Determine the [x, y] coordinate at the center of the cell enclosing the given text.  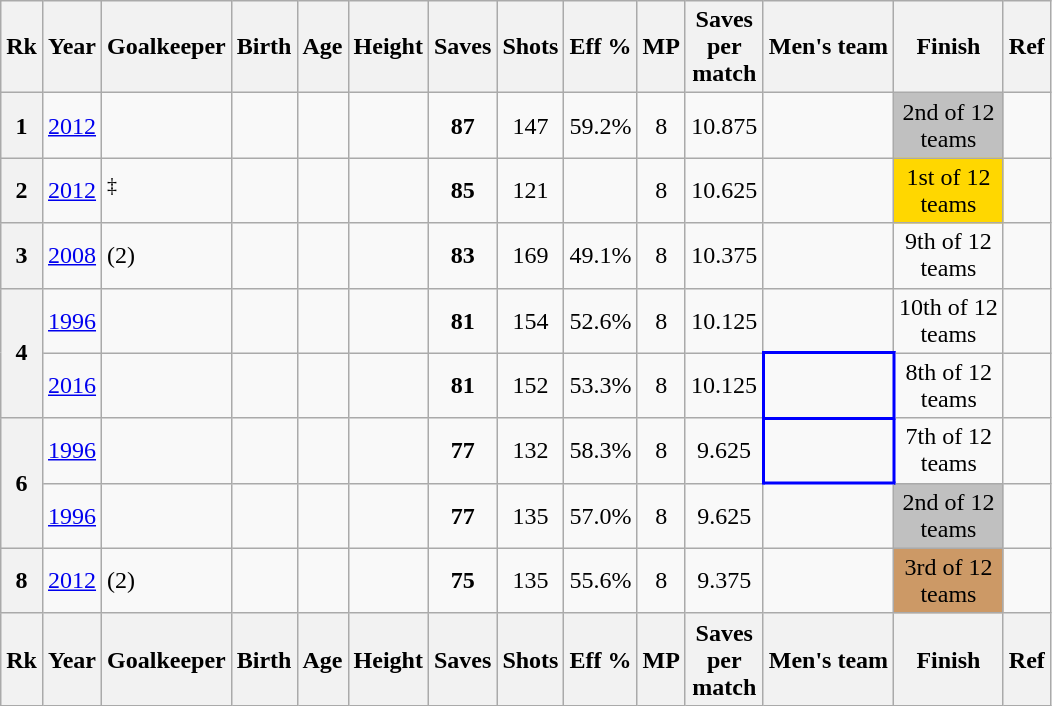
8th of 12teams [949, 386]
2 [22, 190]
1st of 12teams [949, 190]
85 [462, 190]
154 [530, 320]
57.0% [600, 516]
58.3% [600, 450]
2016 [72, 386]
55.6% [600, 580]
9th of 12teams [949, 256]
7th of 12teams [949, 450]
10.875 [724, 126]
9.375 [724, 580]
169 [530, 256]
75 [462, 580]
10th of 12teams [949, 320]
10.375 [724, 256]
10.625 [724, 190]
87 [462, 126]
2008 [72, 256]
1 [22, 126]
132 [530, 450]
49.1% [600, 256]
52.6% [600, 320]
53.3% [600, 386]
59.2% [600, 126]
121 [530, 190]
152 [530, 386]
3 [22, 256]
‡ [167, 190]
83 [462, 256]
6 [22, 483]
4 [22, 353]
3rd of 12teams [949, 580]
147 [530, 126]
